Return the [x, y] coordinate for the center point of the cell that contains the specified text.  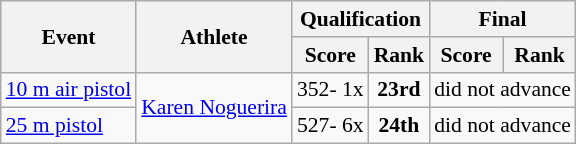
23rd [400, 90]
527- 6x [330, 126]
25 m pistol [68, 126]
10 m air pistol [68, 90]
Qualification [360, 19]
24th [400, 126]
Athlete [214, 36]
352- 1x [330, 90]
Final [502, 19]
Karen Noguerira [214, 108]
Event [68, 36]
